Scan for the cell matching the given text and deliver its (X, Y) coordinate at center. 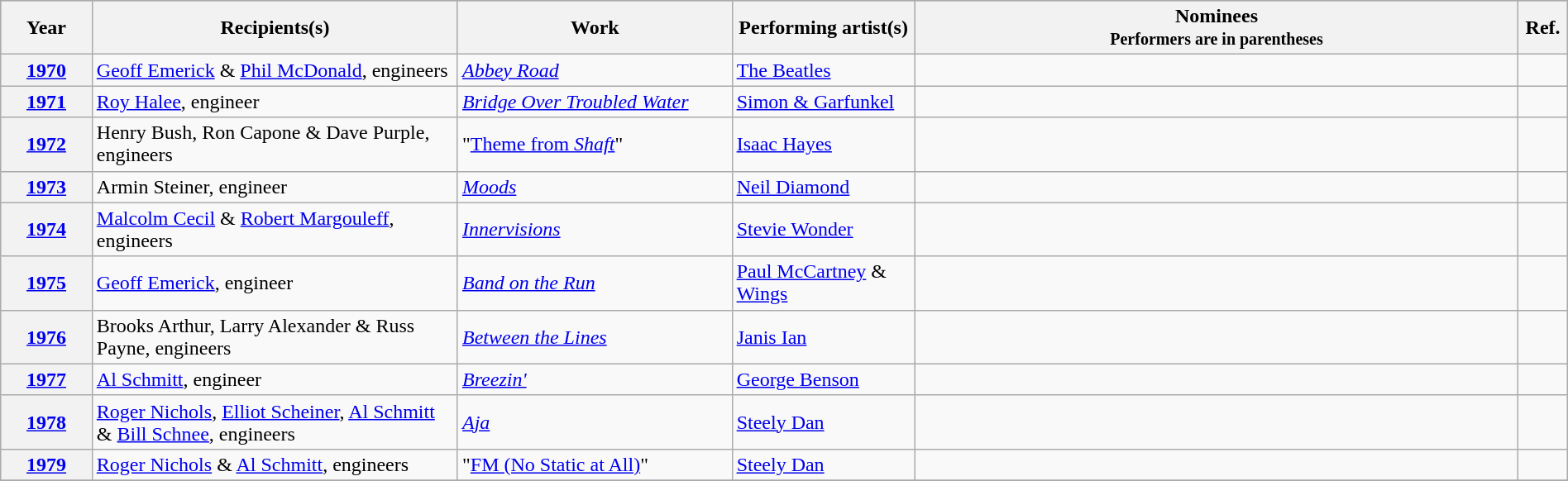
Moods (595, 187)
"FM (No Static at All)" (595, 464)
Performing artist(s) (824, 28)
Roy Halee, engineer (275, 102)
Isaac Hayes (824, 144)
Neil Diamond (824, 187)
Between the Lines (595, 337)
Abbey Road (595, 70)
1974 (46, 230)
Simon & Garfunkel (824, 102)
"Theme from Shaft" (595, 144)
Breezin' (595, 379)
Roger Nichols, Elliot Scheiner, Al Schmitt & Bill Schnee, engineers (275, 421)
1977 (46, 379)
Bridge Over Troubled Water (595, 102)
1971 (46, 102)
Ref. (1543, 28)
Al Schmitt, engineer (275, 379)
Aja (595, 421)
Henry Bush, Ron Capone & Dave Purple, engineers (275, 144)
Stevie Wonder (824, 230)
Geoff Emerick & Phil McDonald, engineers (275, 70)
Armin Steiner, engineer (275, 187)
The Beatles (824, 70)
Brooks Arthur, Larry Alexander & Russ Payne, engineers (275, 337)
Paul McCartney & Wings (824, 283)
NomineesPerformers are in parentheses (1217, 28)
Roger Nichols & Al Schmitt, engineers (275, 464)
George Benson (824, 379)
Janis Ian (824, 337)
1976 (46, 337)
1979 (46, 464)
1975 (46, 283)
Year (46, 28)
Band on the Run (595, 283)
1970 (46, 70)
1972 (46, 144)
Recipients(s) (275, 28)
1978 (46, 421)
Malcolm Cecil & Robert Margouleff, engineers (275, 230)
1973 (46, 187)
Work (595, 28)
Geoff Emerick, engineer (275, 283)
Innervisions (595, 230)
